Scan for the cell matching the given text and deliver its (x, y) coordinate at center. 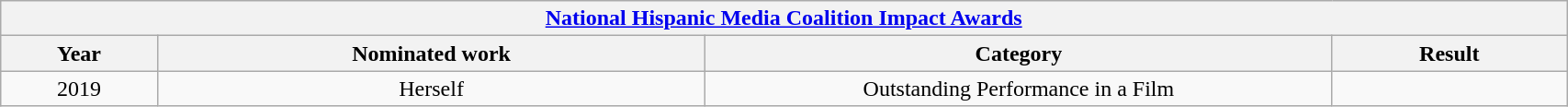
Year (79, 53)
Outstanding Performance in a Film (1019, 89)
Nominated work (432, 53)
Herself (432, 89)
National Hispanic Media Coalition Impact Awards (784, 18)
2019 (79, 89)
Result (1450, 53)
Category (1019, 53)
